Pinpoint the cell where the given text exists, returning its (x, y) midpoint coordinate. 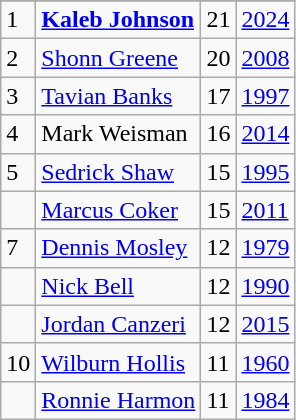
20 (218, 58)
2011 (266, 210)
10 (18, 362)
2 (18, 58)
1995 (266, 172)
4 (18, 134)
1990 (266, 286)
Nick Bell (118, 286)
Wilburn Hollis (118, 362)
Shonn Greene (118, 58)
7 (18, 248)
2015 (266, 324)
Mark Weisman (118, 134)
1984 (266, 400)
Tavian Banks (118, 96)
1997 (266, 96)
2024 (266, 20)
17 (218, 96)
5 (18, 172)
Sedrick Shaw (118, 172)
2008 (266, 58)
21 (218, 20)
Kaleb Johnson (118, 20)
1979 (266, 248)
Dennis Mosley (118, 248)
Marcus Coker (118, 210)
Jordan Canzeri (118, 324)
2014 (266, 134)
1 (18, 20)
1960 (266, 362)
16 (218, 134)
3 (18, 96)
Ronnie Harmon (118, 400)
